Pinpoint the cell where the given text exists, returning its [x, y] midpoint coordinate. 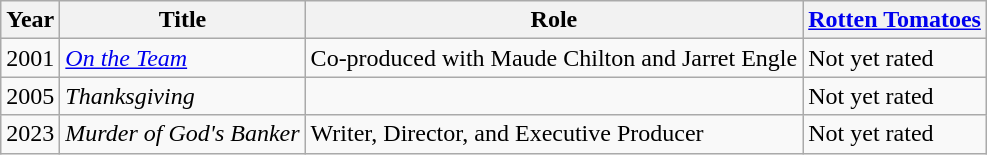
Year [30, 20]
2001 [30, 58]
Title [182, 20]
Role [554, 20]
Murder of God's Banker [182, 134]
Rotten Tomatoes [895, 20]
Writer, Director, and Executive Producer [554, 134]
2005 [30, 96]
2023 [30, 134]
Co-produced with Maude Chilton and Jarret Engle [554, 58]
On the Team [182, 58]
Thanksgiving [182, 96]
